Extract the [X, Y] coordinate from the center of the cell holding the provided text.  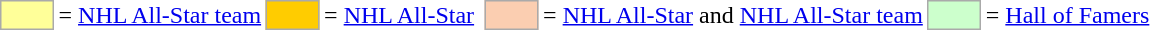
= NHL All-Star [400, 15]
= NHL All-Star team [160, 15]
= NHL All-Star and NHL All-Star team [734, 15]
